Locate the cell with the specified text and output its (X, Y) center coordinate. 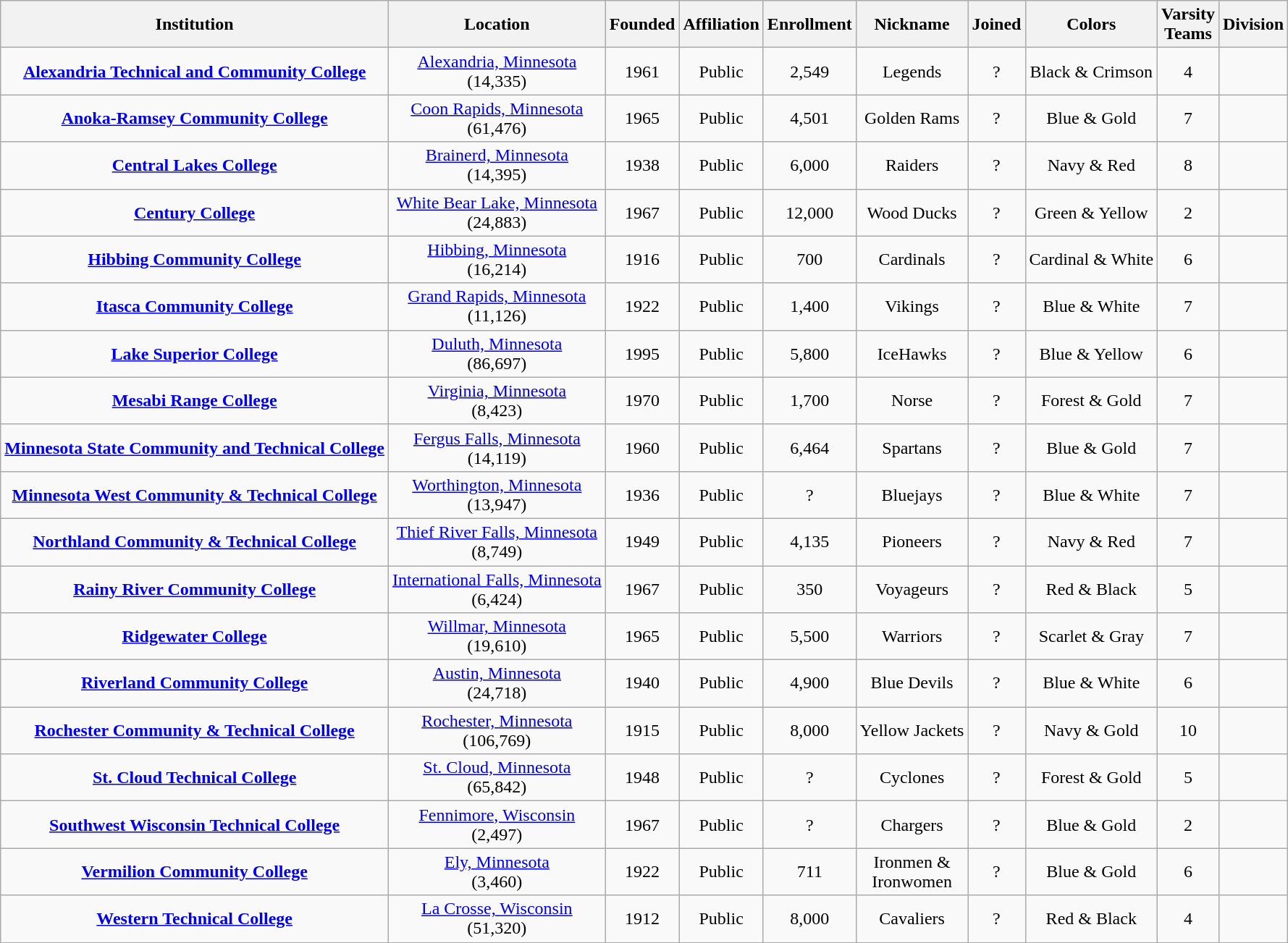
Cavaliers (912, 919)
Spartans (912, 447)
Voyageurs (912, 589)
Legends (912, 71)
5,800 (809, 353)
Vermilion Community College (195, 871)
Yellow Jackets (912, 731)
Cardinal & White (1092, 259)
Mesabi Range College (195, 401)
12,000 (809, 213)
Alexandria Technical and Community College (195, 71)
St. Cloud, Minnesota(65,842) (497, 777)
1936 (642, 495)
Riverland Community College (195, 683)
1949 (642, 541)
Minnesota West Community & Technical College (195, 495)
Minnesota State Community and Technical College (195, 447)
Coon Rapids, Minnesota(61,476) (497, 119)
Virginia, Minnesota(8,423) (497, 401)
6,464 (809, 447)
Fergus Falls, Minnesota(14,119) (497, 447)
10 (1189, 731)
Brainerd, Minnesota(14,395) (497, 165)
Wood Ducks (912, 213)
Anoka-Ramsey Community College (195, 119)
1995 (642, 353)
Fennimore, Wisconsin(2,497) (497, 825)
5,500 (809, 637)
Raiders (912, 165)
Nickname (912, 25)
International Falls, Minnesota(6,424) (497, 589)
1938 (642, 165)
4,900 (809, 683)
Founded (642, 25)
700 (809, 259)
Ely, Minnesota(3,460) (497, 871)
1970 (642, 401)
Southwest Wisconsin Technical College (195, 825)
Grand Rapids, Minnesota(11,126) (497, 307)
1916 (642, 259)
Chargers (912, 825)
Austin, Minnesota(24,718) (497, 683)
Worthington, Minnesota(13,947) (497, 495)
Blue Devils (912, 683)
1912 (642, 919)
Colors (1092, 25)
Division (1253, 25)
La Crosse, Wisconsin(51,320) (497, 919)
Duluth, Minnesota(86,697) (497, 353)
White Bear Lake, Minnesota(24,883) (497, 213)
Vikings (912, 307)
Enrollment (809, 25)
Black & Crimson (1092, 71)
1960 (642, 447)
Cardinals (912, 259)
6,000 (809, 165)
Itasca Community College (195, 307)
Alexandria, Minnesota(14,335) (497, 71)
Navy & Gold (1092, 731)
Norse (912, 401)
1,700 (809, 401)
Rochester Community & Technical College (195, 731)
Northland Community & Technical College (195, 541)
1948 (642, 777)
Century College (195, 213)
711 (809, 871)
St. Cloud Technical College (195, 777)
Cyclones (912, 777)
Thief River Falls, Minnesota(8,749) (497, 541)
Willmar, Minnesota(19,610) (497, 637)
Ironmen &Ironwomen (912, 871)
Hibbing Community College (195, 259)
Rochester, Minnesota(106,769) (497, 731)
VarsityTeams (1189, 25)
Western Technical College (195, 919)
1961 (642, 71)
Golden Rams (912, 119)
Scarlet & Gray (1092, 637)
Affiliation (721, 25)
Bluejays (912, 495)
1915 (642, 731)
8 (1189, 165)
4,135 (809, 541)
Blue & Yellow (1092, 353)
Institution (195, 25)
4,501 (809, 119)
Warriors (912, 637)
Joined (996, 25)
IceHawks (912, 353)
350 (809, 589)
Location (497, 25)
Central Lakes College (195, 165)
1940 (642, 683)
Rainy River Community College (195, 589)
Lake Superior College (195, 353)
Ridgewater College (195, 637)
Pioneers (912, 541)
Green & Yellow (1092, 213)
2,549 (809, 71)
1,400 (809, 307)
Hibbing, Minnesota(16,214) (497, 259)
